Search for the cell housing the specified text and yield its [X, Y] center coordinate. 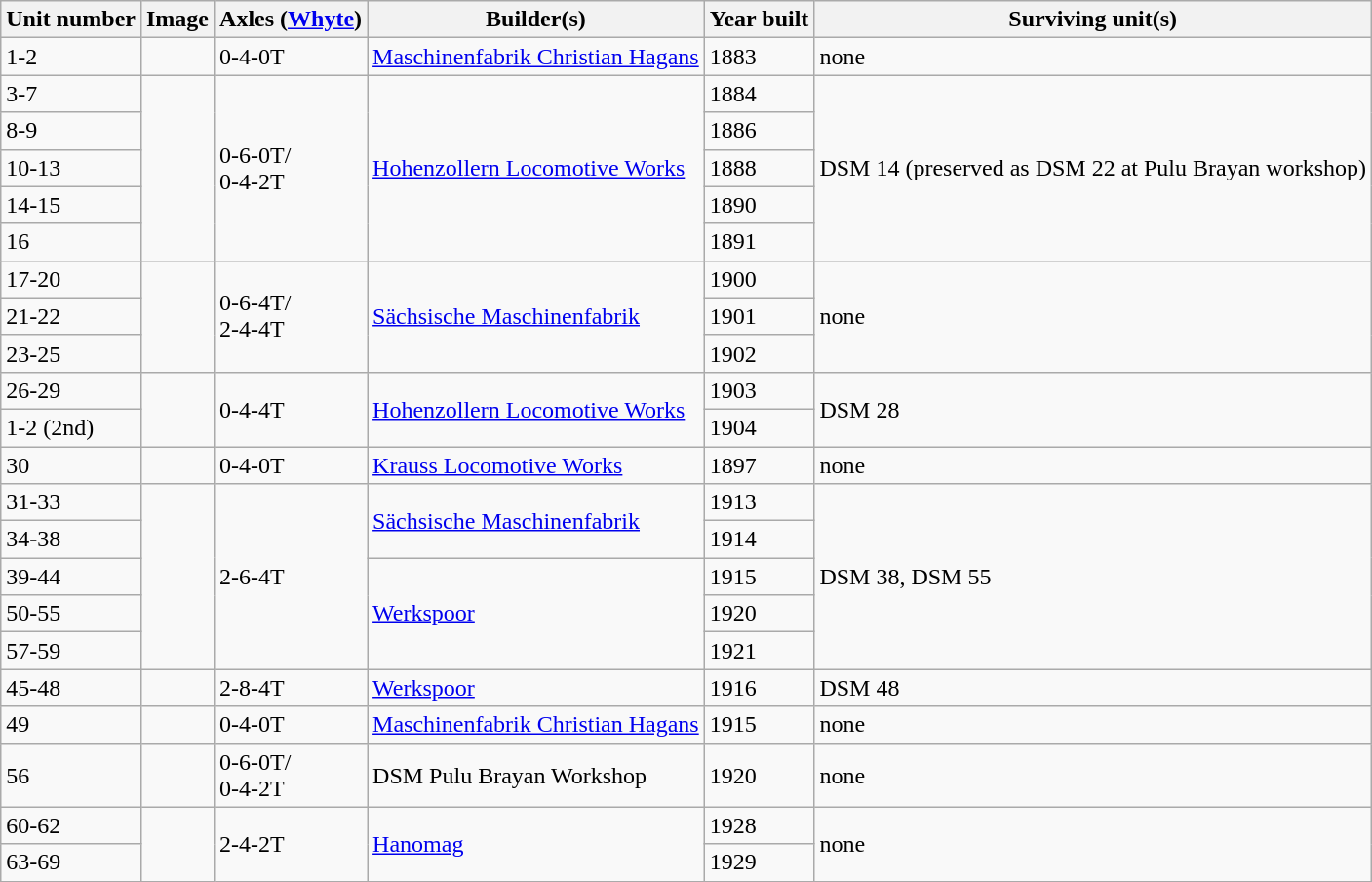
10-13 [71, 168]
DSM 14 (preserved as DSM 22 at Pulu Brayan workshop) [1093, 168]
Hanomag [536, 844]
0-6-4T/2-4-4T [291, 316]
8-9 [71, 131]
Builder(s) [536, 20]
1913 [759, 502]
1891 [759, 242]
1890 [759, 205]
2-4-2T [291, 844]
1902 [759, 353]
DSM Pulu Brayan Workshop [536, 775]
50-55 [71, 614]
2-6-4T [291, 577]
Image [177, 20]
1929 [759, 862]
60-62 [71, 825]
1-2 (2nd) [71, 427]
1888 [759, 168]
45-48 [71, 688]
Surviving unit(s) [1093, 20]
1903 [759, 390]
1886 [759, 131]
21-22 [71, 316]
Year built [759, 20]
1921 [759, 651]
1901 [759, 316]
63-69 [71, 862]
1916 [759, 688]
26-29 [71, 390]
34-38 [71, 540]
1914 [759, 540]
0-4-4T [291, 409]
23-25 [71, 353]
Krauss Locomotive Works [536, 465]
DSM 38, DSM 55 [1093, 577]
DSM 48 [1093, 688]
Unit number [71, 20]
57-59 [71, 651]
39-44 [71, 577]
1884 [759, 94]
1883 [759, 57]
14-15 [71, 205]
1900 [759, 279]
2-8-4T [291, 688]
30 [71, 465]
56 [71, 775]
17-20 [71, 279]
3-7 [71, 94]
DSM 28 [1093, 409]
1928 [759, 825]
1897 [759, 465]
Axles (Whyte) [291, 20]
1904 [759, 427]
1-2 [71, 57]
16 [71, 242]
31-33 [71, 502]
49 [71, 725]
